From the cell containing the given text, extract its center point as [X, Y] coordinate. 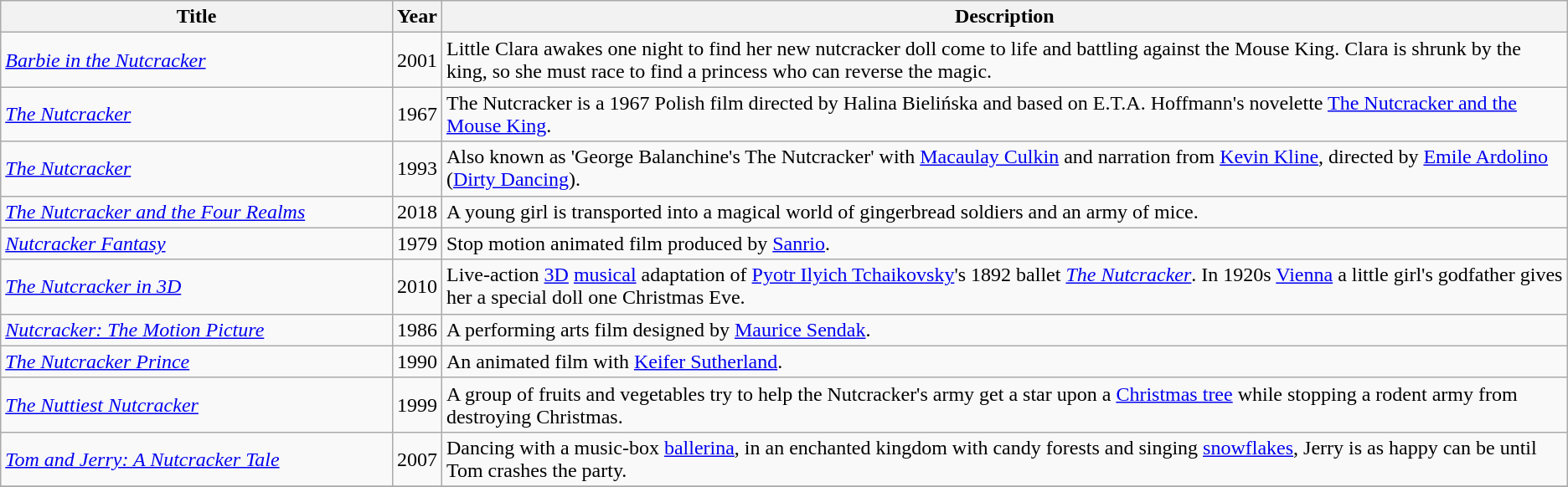
The Nutcracker and the Four Realms [197, 212]
Nutcracker: The Motion Picture [197, 330]
2010 [417, 286]
1986 [417, 330]
The Nutcracker is a 1967 Polish film directed by Halina Bielińska and based on E.T.A. Hoffmann's novelette The Nutcracker and the Mouse King. [1004, 114]
Nutcracker Fantasy [197, 243]
Tom and Jerry: A Nutcracker Tale [197, 459]
A young girl is transported into a magical world of gingerbread soldiers and an army of mice. [1004, 212]
The Nutcracker Prince [197, 361]
An animated film with Keifer Sutherland. [1004, 361]
The Nutcracker in 3D [197, 286]
2001 [417, 60]
2018 [417, 212]
Year [417, 17]
1990 [417, 361]
A performing arts film designed by Maurice Sendak. [1004, 330]
Also known as 'George Balanchine's The Nutcracker' with Macaulay Culkin and narration from Kevin Kline, directed by Emile Ardolino (Dirty Dancing). [1004, 169]
Barbie in the Nutcracker [197, 60]
1993 [417, 169]
Stop motion animated film produced by Sanrio. [1004, 243]
1999 [417, 405]
2007 [417, 459]
Description [1004, 17]
1967 [417, 114]
1979 [417, 243]
Title [197, 17]
The Nuttiest Nutcracker [197, 405]
